Return the (X, Y) coordinate for the center point of the cell that contains the specified text.  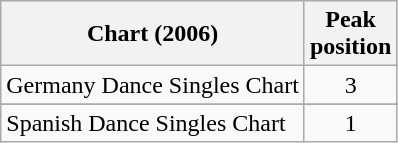
Peakposition (350, 34)
3 (350, 85)
1 (350, 123)
Germany Dance Singles Chart (153, 85)
Spanish Dance Singles Chart (153, 123)
Chart (2006) (153, 34)
